Find where the given text appears and provide that cell's center as (X, Y) coordinate. 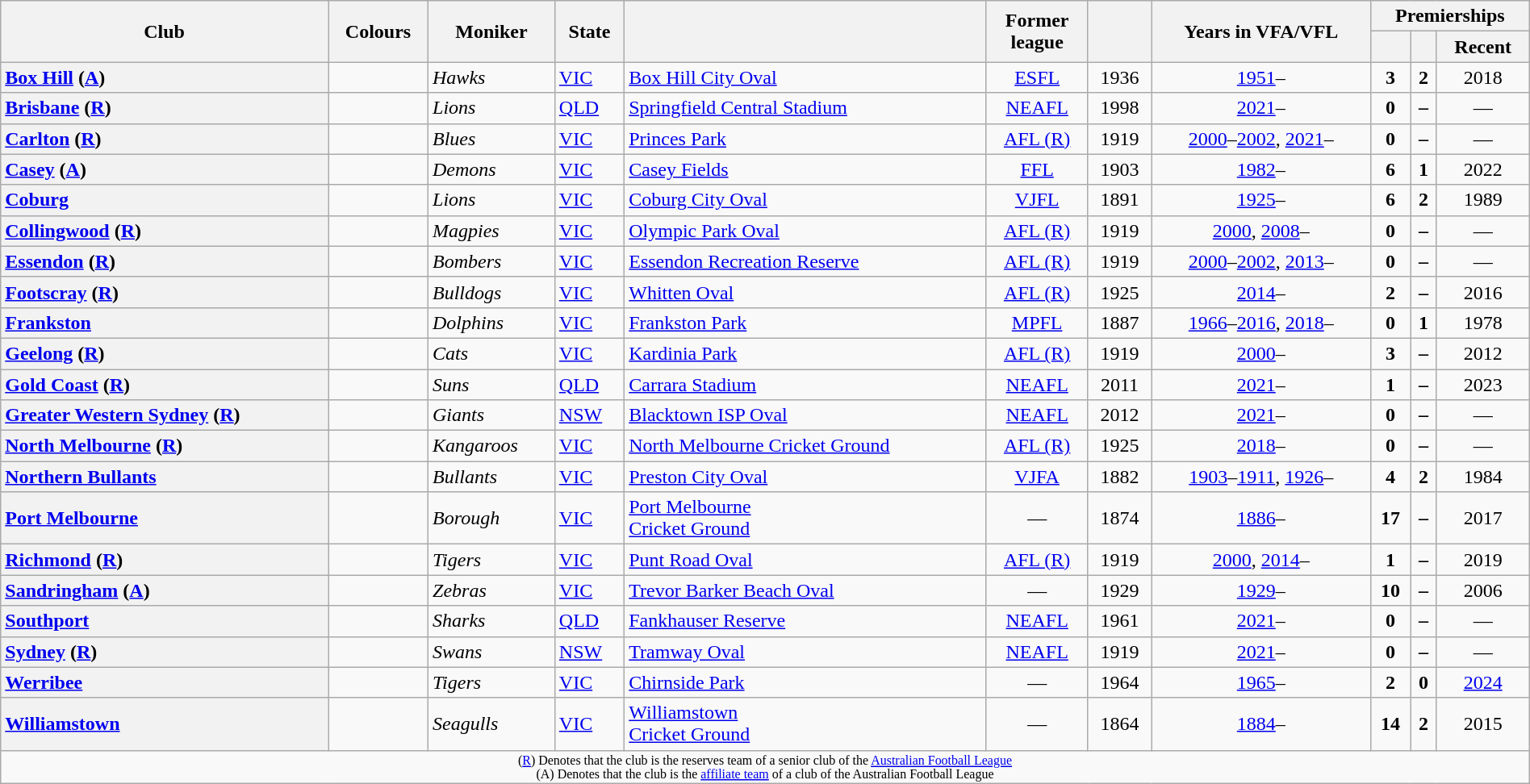
Princes Park (805, 139)
2000–2002, 2021– (1260, 139)
Bullants (492, 477)
Kangaroos (492, 446)
MPFL (1036, 323)
Suns (492, 385)
Borough (492, 518)
ESFL (1036, 77)
2016 (1483, 292)
1891 (1120, 200)
Chirnside Park (805, 682)
2000, 2014– (1260, 560)
Richmond (R) (165, 560)
2023 (1483, 385)
Springfield Central Stadium (805, 108)
Zebras (492, 590)
Footscray (R) (165, 292)
1929 (1120, 590)
1998 (1120, 108)
1874 (1120, 518)
Olympic Park Oval (805, 231)
Sydney (R) (165, 652)
Carlton (R) (165, 139)
2000–2002, 2013– (1260, 261)
Box Hill City Oval (805, 77)
Frankston Park (805, 323)
Casey (A) (165, 169)
2000– (1260, 353)
2018– (1260, 446)
Sharks (492, 621)
WilliamstownCricket Ground (805, 724)
VJFA (1036, 477)
Port MelbourneCricket Ground (805, 518)
2000, 2008– (1260, 231)
1989 (1483, 200)
2019 (1483, 560)
4 (1390, 477)
North Melbourne (R) (165, 446)
2006 (1483, 590)
2011 (1120, 385)
Fankhauser Reserve (805, 621)
Williamstown (165, 724)
1903–1911, 1926– (1260, 477)
Greater Western Sydney (R) (165, 415)
Colours (378, 31)
Werribee (165, 682)
1936 (1120, 77)
1982– (1260, 169)
2017 (1483, 518)
Collingwood (R) (165, 231)
Essendon (R) (165, 261)
Preston City Oval (805, 477)
Brisbane (R) (165, 108)
1903 (1120, 169)
Magpies (492, 231)
Trevor Barker Beach Oval (805, 590)
Moniker (492, 31)
1925– (1260, 200)
1965– (1260, 682)
Recent (1483, 47)
FFL (1036, 169)
1961 (1120, 621)
Coburg (165, 200)
Club (165, 31)
Casey Fields (805, 169)
2014– (1260, 292)
Whitten Oval (805, 292)
1929– (1260, 590)
Gold Coast (R) (165, 385)
Box Hill (A) (165, 77)
Seagulls (492, 724)
Essendon Recreation Reserve (805, 261)
Cats (492, 353)
Premierships (1449, 16)
State (589, 31)
10 (1390, 590)
Swans (492, 652)
1886– (1260, 518)
Demons (492, 169)
Sandringham (A) (165, 590)
1887 (1120, 323)
1882 (1120, 477)
VJFL (1036, 200)
Blacktown ISP Oval (805, 415)
North Melbourne Cricket Ground (805, 446)
Dolphins (492, 323)
14 (1390, 724)
1884– (1260, 724)
Northern Bullants (165, 477)
Punt Road Oval (805, 560)
Years in VFA/VFL (1260, 31)
Blues (492, 139)
Frankston (165, 323)
2015 (1483, 724)
Hawks (492, 77)
Tramway Oval (805, 652)
1984 (1483, 477)
Southport (165, 621)
2018 (1483, 77)
1864 (1120, 724)
Bulldogs (492, 292)
1951– (1260, 77)
Geelong (R) (165, 353)
1964 (1120, 682)
Giants (492, 415)
1978 (1483, 323)
Formerleague (1036, 31)
Carrara Stadium (805, 385)
Kardinia Park (805, 353)
Bombers (492, 261)
2024 (1483, 682)
2022 (1483, 169)
1966–2016, 2018– (1260, 323)
17 (1390, 518)
Coburg City Oval (805, 200)
Port Melbourne (165, 518)
